Return the [x, y] coordinate for the center point of the cell that contains the specified text.  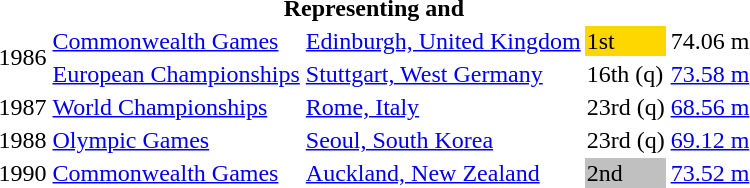
Seoul, South Korea [443, 140]
1st [626, 41]
16th (q) [626, 74]
Edinburgh, United Kingdom [443, 41]
Auckland, New Zealand [443, 173]
Olympic Games [176, 140]
World Championships [176, 107]
2nd [626, 173]
Stuttgart, West Germany [443, 74]
European Championships [176, 74]
Rome, Italy [443, 107]
